Detect which cell encompasses the target text, then output its [X, Y] center coordinate. 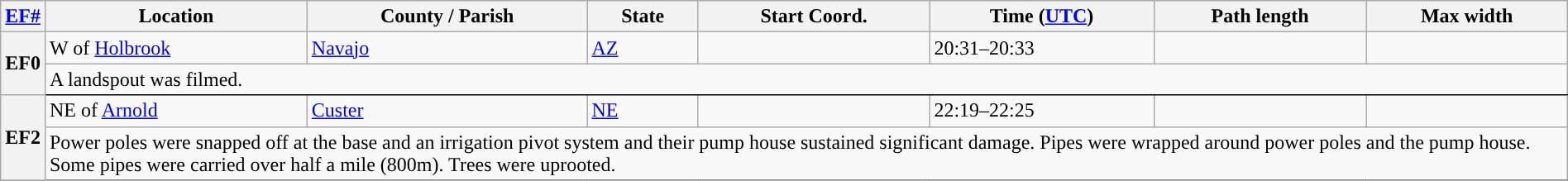
Start Coord. [814, 17]
Navajo [447, 48]
EF2 [23, 137]
EF0 [23, 64]
Time (UTC) [1042, 17]
EF# [23, 17]
Path length [1260, 17]
AZ [643, 48]
Location [175, 17]
W of Holbrook [175, 48]
Custer [447, 111]
State [643, 17]
20:31–20:33 [1042, 48]
County / Parish [447, 17]
Max width [1467, 17]
A landspout was filmed. [806, 79]
22:19–22:25 [1042, 111]
NE [643, 111]
NE of Arnold [175, 111]
